Extract the (x, y) coordinate from the center of the cell holding the provided text.  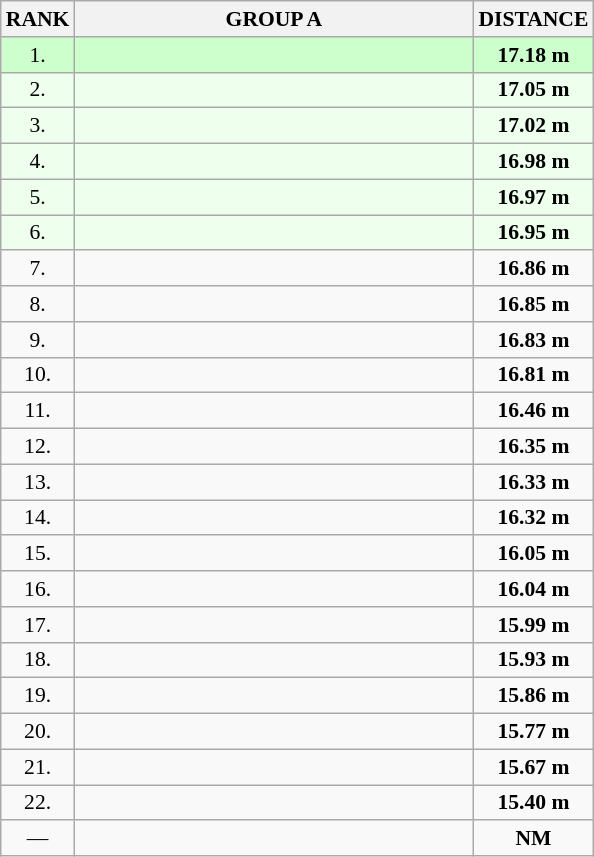
15.40 m (533, 803)
16.32 m (533, 518)
2. (38, 90)
5. (38, 197)
16.86 m (533, 269)
16.04 m (533, 589)
3. (38, 126)
4. (38, 162)
16.85 m (533, 304)
22. (38, 803)
NM (533, 839)
16.81 m (533, 375)
17.05 m (533, 90)
16.46 m (533, 411)
16.95 m (533, 233)
16.83 m (533, 340)
19. (38, 696)
15.86 m (533, 696)
6. (38, 233)
13. (38, 482)
18. (38, 660)
— (38, 839)
16.98 m (533, 162)
RANK (38, 19)
15.77 m (533, 732)
16.33 m (533, 482)
17. (38, 625)
16.97 m (533, 197)
20. (38, 732)
8. (38, 304)
14. (38, 518)
17.02 m (533, 126)
10. (38, 375)
7. (38, 269)
DISTANCE (533, 19)
15.99 m (533, 625)
12. (38, 447)
16.35 m (533, 447)
16.05 m (533, 554)
16. (38, 589)
9. (38, 340)
15.67 m (533, 767)
11. (38, 411)
GROUP A (274, 19)
15.93 m (533, 660)
15. (38, 554)
21. (38, 767)
1. (38, 55)
17.18 m (533, 55)
